Extract the [X, Y] coordinate from the center of the cell holding the provided text.  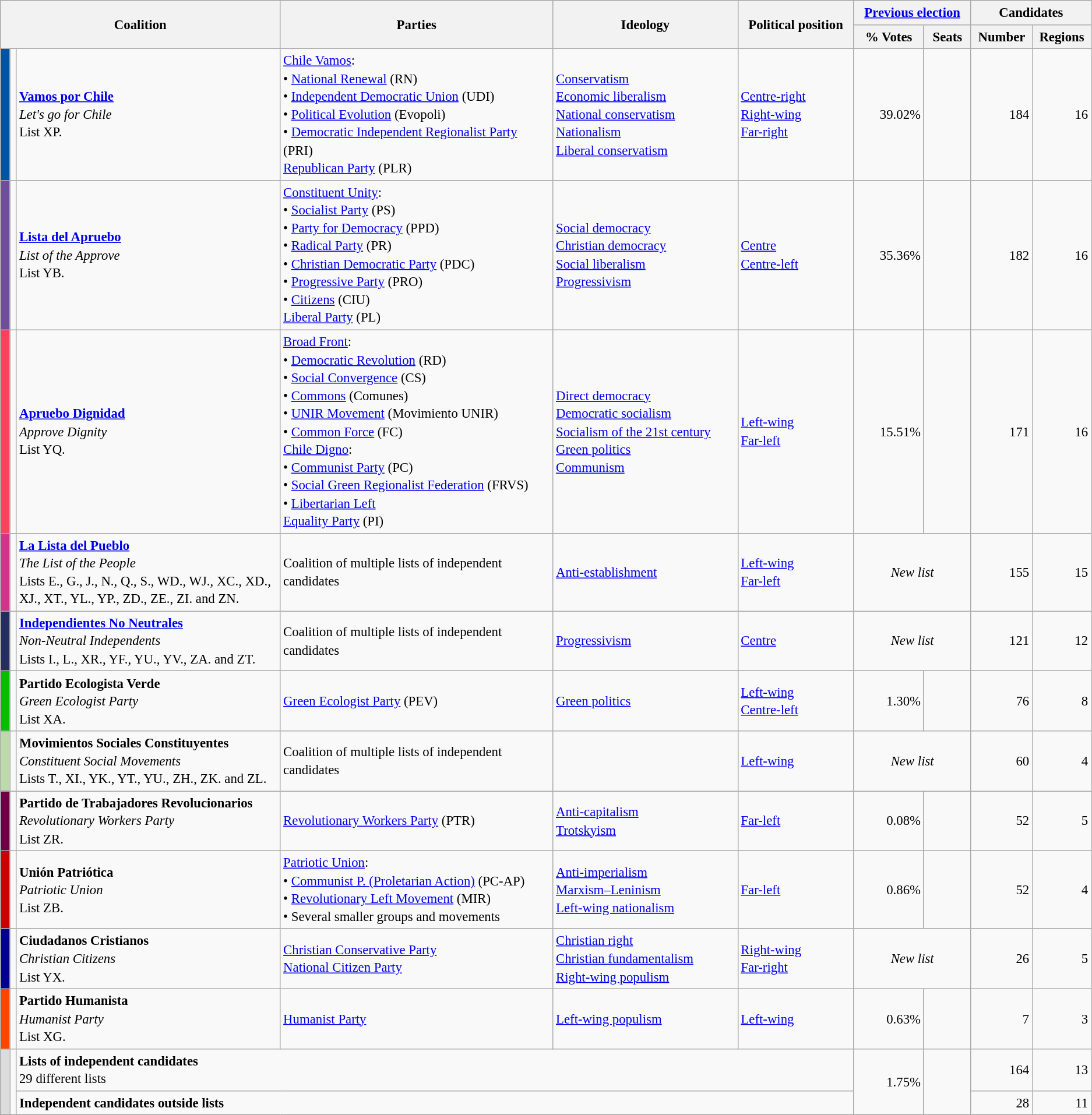
28 [1001, 1103]
Patriotic Union:• Communist P. (Proletarian Action) (PC-AP)• Revolutionary Left Movement (MIR)• Several smaller groups and movements [417, 890]
1.30% [889, 701]
Social democracyChristian democracySocial liberalismProgressivism [646, 255]
Anti-capitalismTrotskyism [646, 821]
3 [1062, 1019]
26 [1001, 959]
Seats [947, 36]
Number [1001, 36]
121 [1001, 641]
Green Ecologist Party (PEV) [417, 701]
1.75% [889, 1082]
182 [1001, 255]
Independent candidates outside lists [435, 1103]
CentreCentre-left [796, 255]
Ciudadanos CristianosChristian CitizensList YX. [148, 959]
155 [1001, 573]
Left-wingCentre-left [796, 701]
15.51% [889, 431]
0.63% [889, 1019]
Unión PatrióticaPatriotic UnionList ZB. [148, 890]
Candidates [1031, 13]
Vamos por ChileLet's go for ChileList XP. [148, 115]
Movimientos Sociales ConstituyentesConstituent Social MovementsLists T., XI., YK., YT., YU., ZH., ZK. and ZL. [148, 761]
Humanist Party [417, 1019]
39.02% [889, 115]
7 [1001, 1019]
ConservatismEconomic liberalismNational conservatismNationalismLiberal conservatism [646, 115]
12 [1062, 641]
60 [1001, 761]
Direct democracyDemocratic socialismSocialism of the 21st centuryGreen politicsCommunism [646, 431]
Previous election [913, 13]
Lista del AprueboList of the ApproveList YB. [148, 255]
Centre [796, 641]
Christian Conservative PartyNational Citizen Party [417, 959]
Left-wing populism [646, 1019]
Revolutionary Workers Party (PTR) [417, 821]
76 [1001, 701]
35.36% [889, 255]
164 [1001, 1070]
171 [1001, 431]
La Lista del PuebloThe List of the PeopleLists E., G., J., N., Q., S., WD., WJ., XC., XD., XJ., XT., YL., YP., ZD., ZE., ZI. and ZN. [148, 573]
Parties [417, 24]
0.08% [889, 821]
Centre-rightRight-wingFar-right [796, 115]
Ideology [646, 24]
Partido Ecologista VerdeGreen Ecologist PartyList XA. [148, 701]
Independientes No NeutralesNon-Neutral IndependentsLists I., L., XR., YF., YU., YV., ZA. and ZT. [148, 641]
Anti-establishment [646, 573]
15 [1062, 573]
Coalition [140, 24]
184 [1001, 115]
Political position [796, 24]
Partido de Trabajadores RevolucionariosRevolutionary Workers PartyList ZR. [148, 821]
Apruebo DignidadApprove DignityList YQ. [148, 431]
Lists of independent candidates29 different lists [435, 1070]
8 [1062, 701]
Anti-imperialismMarxism–LeninismLeft-wing nationalism [646, 890]
11 [1062, 1103]
13 [1062, 1070]
Partido HumanistaHumanist PartyList XG. [148, 1019]
Christian rightChristian fundamentalismRight-wing populism [646, 959]
% Votes [889, 36]
0.86% [889, 890]
Progressivism [646, 641]
Green politics [646, 701]
Regions [1062, 36]
Right-wingFar-right [796, 959]
